For the text-containing cell, return its midpoint in (x, y) coordinate format. 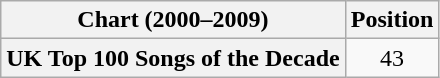
UK Top 100 Songs of the Decade (173, 58)
Position (392, 20)
43 (392, 58)
Chart (2000–2009) (173, 20)
